Search for the cell housing the specified text and yield its [x, y] center coordinate. 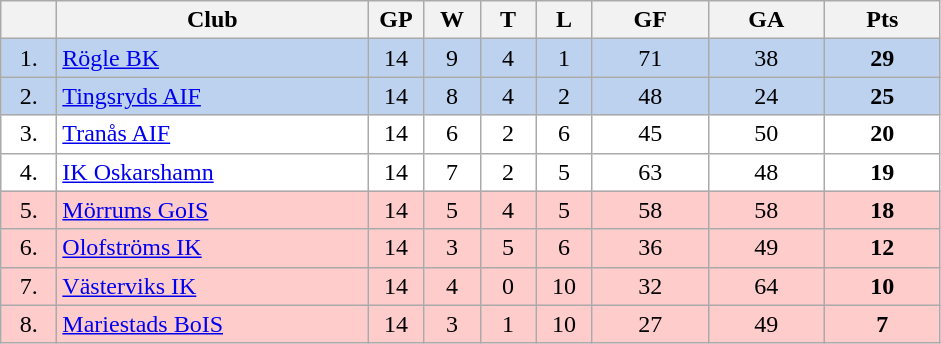
Mariestads BoIS [212, 324]
6. [29, 248]
1. [29, 58]
8 [452, 96]
3. [29, 134]
45 [650, 134]
4. [29, 172]
Västerviks IK [212, 286]
27 [650, 324]
12 [882, 248]
Club [212, 20]
5. [29, 210]
25 [882, 96]
GF [650, 20]
Tranås AIF [212, 134]
Pts [882, 20]
50 [766, 134]
20 [882, 134]
Mörrums GoIS [212, 210]
9 [452, 58]
32 [650, 286]
Rögle BK [212, 58]
Olofströms IK [212, 248]
24 [766, 96]
0 [508, 286]
7. [29, 286]
29 [882, 58]
18 [882, 210]
71 [650, 58]
36 [650, 248]
T [508, 20]
W [452, 20]
Tingsryds AIF [212, 96]
63 [650, 172]
GP [396, 20]
64 [766, 286]
8. [29, 324]
GA [766, 20]
19 [882, 172]
2. [29, 96]
IK Oskarshamn [212, 172]
38 [766, 58]
L [564, 20]
